Find where the given text appears and provide that cell's center as [x, y] coordinate. 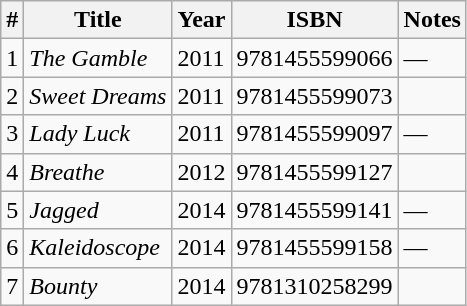
ISBN [314, 20]
7 [12, 286]
Breathe [98, 172]
Title [98, 20]
1 [12, 58]
9781455599158 [314, 248]
Sweet Dreams [98, 96]
9781310258299 [314, 286]
# [12, 20]
9781455599073 [314, 96]
9781455599141 [314, 210]
9781455599097 [314, 134]
Lady Luck [98, 134]
Year [202, 20]
2 [12, 96]
5 [12, 210]
3 [12, 134]
9781455599066 [314, 58]
Bounty [98, 286]
2012 [202, 172]
Kaleidoscope [98, 248]
4 [12, 172]
6 [12, 248]
9781455599127 [314, 172]
The Gamble [98, 58]
Notes [432, 20]
Jagged [98, 210]
